Extract the (x, y) coordinate from the center of the cell holding the provided text.  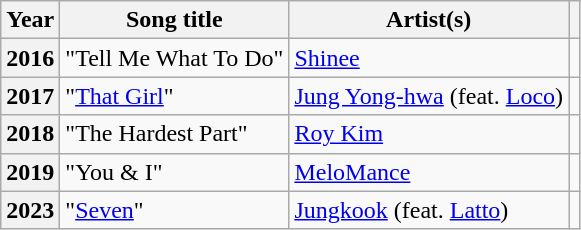
Jung Yong-hwa (feat. Loco) (429, 96)
2019 (30, 172)
2016 (30, 58)
Roy Kim (429, 134)
Shinee (429, 58)
"The Hardest Part" (174, 134)
MeloMance (429, 172)
2018 (30, 134)
Jungkook (feat. Latto) (429, 210)
"You & I" (174, 172)
Year (30, 20)
Artist(s) (429, 20)
"Tell Me What To Do" (174, 58)
Song title (174, 20)
2017 (30, 96)
"Seven" (174, 210)
"That Girl" (174, 96)
2023 (30, 210)
